Return the (x, y) coordinate for the center point of the cell that contains the specified text.  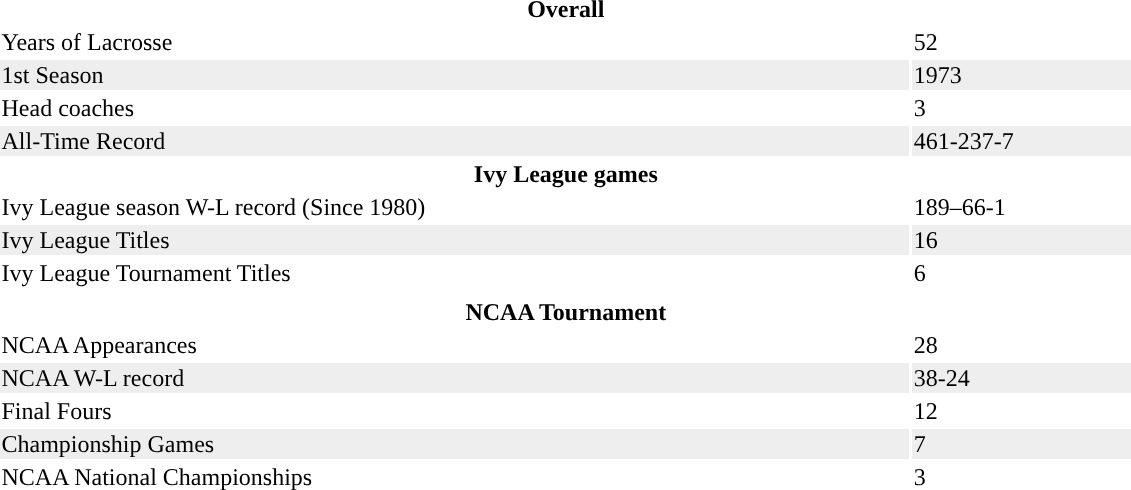
Championship Games (454, 444)
1973 (1022, 75)
3 (1022, 108)
461-237-7 (1022, 141)
All-Time Record (454, 141)
Ivy League Titles (454, 240)
38-24 (1022, 378)
NCAA W-L record (454, 378)
7 (1022, 444)
Final Fours (454, 411)
Head coaches (454, 108)
52 (1022, 42)
NCAA Appearances (454, 345)
189–66-1 (1022, 207)
Ivy League Tournament Titles (454, 273)
28 (1022, 345)
16 (1022, 240)
1st Season (454, 75)
12 (1022, 411)
Ivy League season W-L record (Since 1980) (454, 207)
6 (1022, 273)
Years of Lacrosse (454, 42)
